For the text-containing cell, return its midpoint in [x, y] coordinate format. 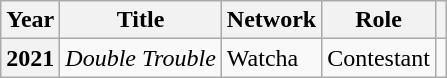
Double Trouble [141, 58]
2021 [30, 58]
Title [141, 20]
Network [271, 20]
Watcha [271, 58]
Year [30, 20]
Role [379, 20]
Contestant [379, 58]
